For the text-containing cell, return its midpoint in (X, Y) coordinate format. 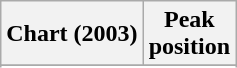
Chart (2003) (72, 34)
Peakposition (189, 34)
